From the cell containing the given text, extract its center point as [x, y] coordinate. 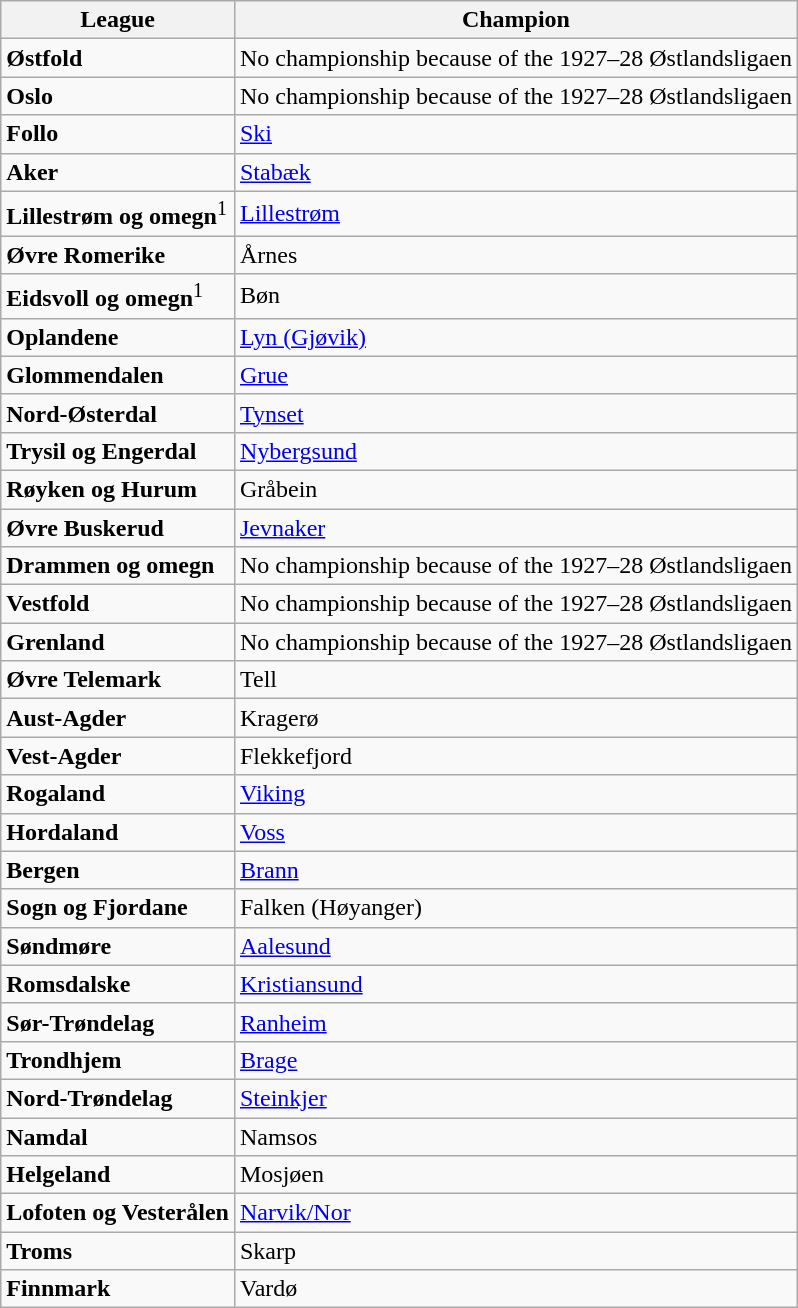
Skarp [516, 1251]
Lyn (Gjøvik) [516, 337]
Namsos [516, 1137]
Gråbein [516, 489]
Brage [516, 1060]
Falken (Høyanger) [516, 908]
Romsdalske [118, 984]
Jevnaker [516, 528]
Champion [516, 20]
Nord-Østerdal [118, 413]
Kristiansund [516, 984]
Vest-Agder [118, 756]
Lofoten og Vesterålen [118, 1213]
Aalesund [516, 946]
Lillestrøm [516, 214]
Vardø [516, 1289]
Kragerø [516, 718]
Narvik/Nor [516, 1213]
Eidsvoll og omegn1 [118, 296]
Troms [118, 1251]
Trondhjem [118, 1060]
Oplandene [118, 337]
Nord-Trøndelag [118, 1098]
Viking [516, 794]
Sør-Trøndelag [118, 1022]
Øvre Telemark [118, 680]
Sogn og Fjordane [118, 908]
Trysil og Engerdal [118, 451]
Årnes [516, 255]
Finnmark [118, 1289]
Bøn [516, 296]
Voss [516, 832]
Ranheim [516, 1022]
Øvre Romerike [118, 255]
Drammen og omegn [118, 566]
Namdal [118, 1137]
Tell [516, 680]
Stabæk [516, 172]
Bergen [118, 870]
Oslo [118, 96]
Østfold [118, 58]
Glommendalen [118, 375]
Øvre Buskerud [118, 528]
Røyken og Hurum [118, 489]
Ski [516, 134]
Brann [516, 870]
Rogaland [118, 794]
Aker [118, 172]
League [118, 20]
Nybergsund [516, 451]
Grenland [118, 642]
Mosjøen [516, 1175]
Vestfold [118, 604]
Steinkjer [516, 1098]
Lillestrøm og omegn1 [118, 214]
Follo [118, 134]
Tynset [516, 413]
Flekkefjord [516, 756]
Helgeland [118, 1175]
Aust-Agder [118, 718]
Grue [516, 375]
Hordaland [118, 832]
Søndmøre [118, 946]
